Return [x, y] of the center of cell containing provided text 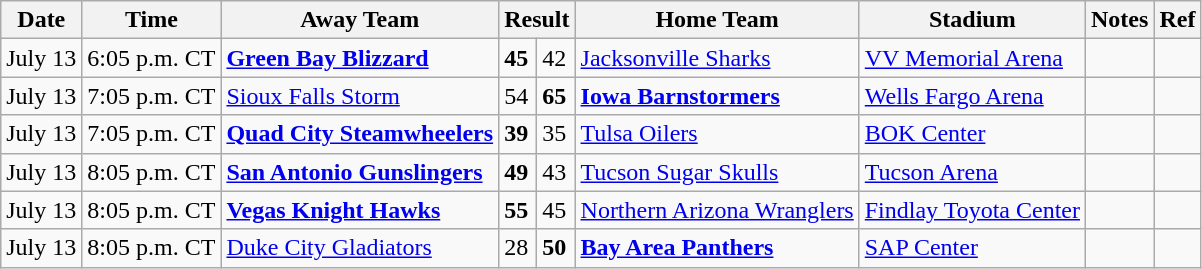
Northern Arizona Wranglers [717, 210]
Date [42, 20]
43 [556, 172]
Result [537, 20]
Green Bay Blizzard [360, 58]
BOK Center [972, 134]
Findlay Toyota Center [972, 210]
50 [556, 248]
Bay Area Panthers [717, 248]
6:05 p.m. CT [152, 58]
Away Team [360, 20]
65 [556, 96]
55 [518, 210]
42 [556, 58]
Wells Fargo Arena [972, 96]
Home Team [717, 20]
35 [556, 134]
SAP Center [972, 248]
Iowa Barnstormers [717, 96]
San Antonio Gunslingers [360, 172]
VV Memorial Arena [972, 58]
Time [152, 20]
Tulsa Oilers [717, 134]
28 [518, 248]
49 [518, 172]
Stadium [972, 20]
Notes [1119, 20]
Duke City Gladiators [360, 248]
Sioux Falls Storm [360, 96]
54 [518, 96]
Vegas Knight Hawks [360, 210]
Tucson Sugar Skulls [717, 172]
Quad City Steamwheelers [360, 134]
Ref [1178, 20]
Tucson Arena [972, 172]
39 [518, 134]
Jacksonville Sharks [717, 58]
